Return (X, Y) of the center of cell containing provided text 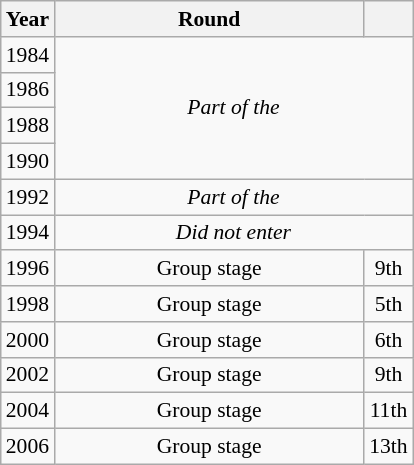
1990 (28, 162)
6th (388, 340)
1988 (28, 126)
1996 (28, 269)
2000 (28, 340)
1992 (28, 197)
Year (28, 19)
Round (209, 19)
1998 (28, 304)
1984 (28, 55)
1994 (28, 233)
Did not enter (234, 233)
5th (388, 304)
2006 (28, 447)
13th (388, 447)
2002 (28, 375)
1986 (28, 90)
2004 (28, 411)
11th (388, 411)
